Return [X, Y] of the center of cell containing provided text 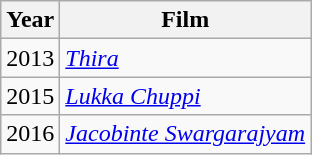
Thira [186, 58]
Year [30, 20]
2013 [30, 58]
2016 [30, 134]
Jacobinte Swargarajyam [186, 134]
Lukka Chuppi [186, 96]
Film [186, 20]
2015 [30, 96]
